Locate the cell with the specified text and output its (X, Y) center coordinate. 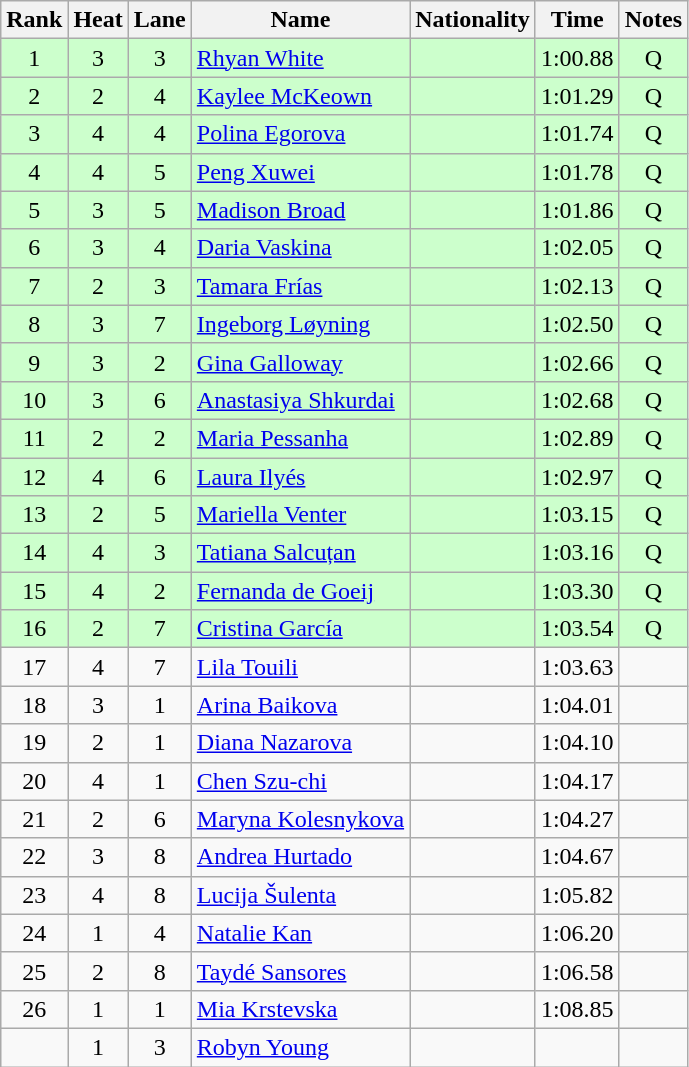
17 (34, 667)
1:02.50 (577, 324)
1:03.15 (577, 515)
9 (34, 362)
Polina Egorova (300, 134)
Time (577, 20)
1:01.78 (577, 172)
Nationality (473, 20)
Mia Krstevska (300, 1009)
Rhyan White (300, 58)
Diana Nazarova (300, 743)
Lane (160, 20)
1:04.17 (577, 781)
1:02.68 (577, 400)
23 (34, 895)
Madison Broad (300, 210)
1:04.01 (577, 705)
Gina Galloway (300, 362)
1:02.13 (577, 286)
1:02.89 (577, 438)
20 (34, 781)
16 (34, 629)
1:02.66 (577, 362)
Maryna Kolesnykova (300, 819)
19 (34, 743)
26 (34, 1009)
13 (34, 515)
Natalie Kan (300, 933)
Rank (34, 20)
Taydé Sansores (300, 971)
1:02.05 (577, 248)
1:04.27 (577, 819)
11 (34, 438)
Robyn Young (300, 1047)
1:03.30 (577, 591)
14 (34, 553)
1:04.10 (577, 743)
25 (34, 971)
1:06.20 (577, 933)
1:03.54 (577, 629)
1:04.67 (577, 857)
1:02.97 (577, 477)
Maria Pessanha (300, 438)
Name (300, 20)
Tatiana Salcuțan (300, 553)
1:03.16 (577, 553)
Notes (653, 20)
Tamara Frías (300, 286)
Peng Xuwei (300, 172)
22 (34, 857)
Lucija Šulenta (300, 895)
Laura Ilyés (300, 477)
Daria Vaskina (300, 248)
Anastasiya Shkurdai (300, 400)
1:01.86 (577, 210)
Kaylee McKeown (300, 96)
1:03.63 (577, 667)
1:01.29 (577, 96)
Cristina García (300, 629)
1:01.74 (577, 134)
1:06.58 (577, 971)
18 (34, 705)
Heat (98, 20)
10 (34, 400)
Chen Szu-chi (300, 781)
Mariella Venter (300, 515)
Fernanda de Goeij (300, 591)
1:05.82 (577, 895)
Lila Touili (300, 667)
21 (34, 819)
Ingeborg Løyning (300, 324)
15 (34, 591)
Arina Baikova (300, 705)
Andrea Hurtado (300, 857)
1:08.85 (577, 1009)
1:00.88 (577, 58)
12 (34, 477)
24 (34, 933)
